Identify which cell holds the provided text, then report its [X, Y] central coordinate. 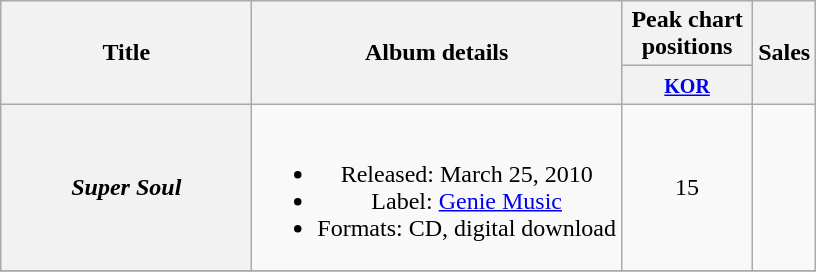
Peak chart positions [688, 34]
Title [126, 52]
Sales [784, 52]
Released: March 25, 2010Label: Genie MusicFormats: CD, digital download [437, 188]
KOR [688, 85]
Super Soul [126, 188]
Album details [437, 52]
15 [688, 188]
